Extract the [x, y] coordinate from the center of the cell holding the provided text.  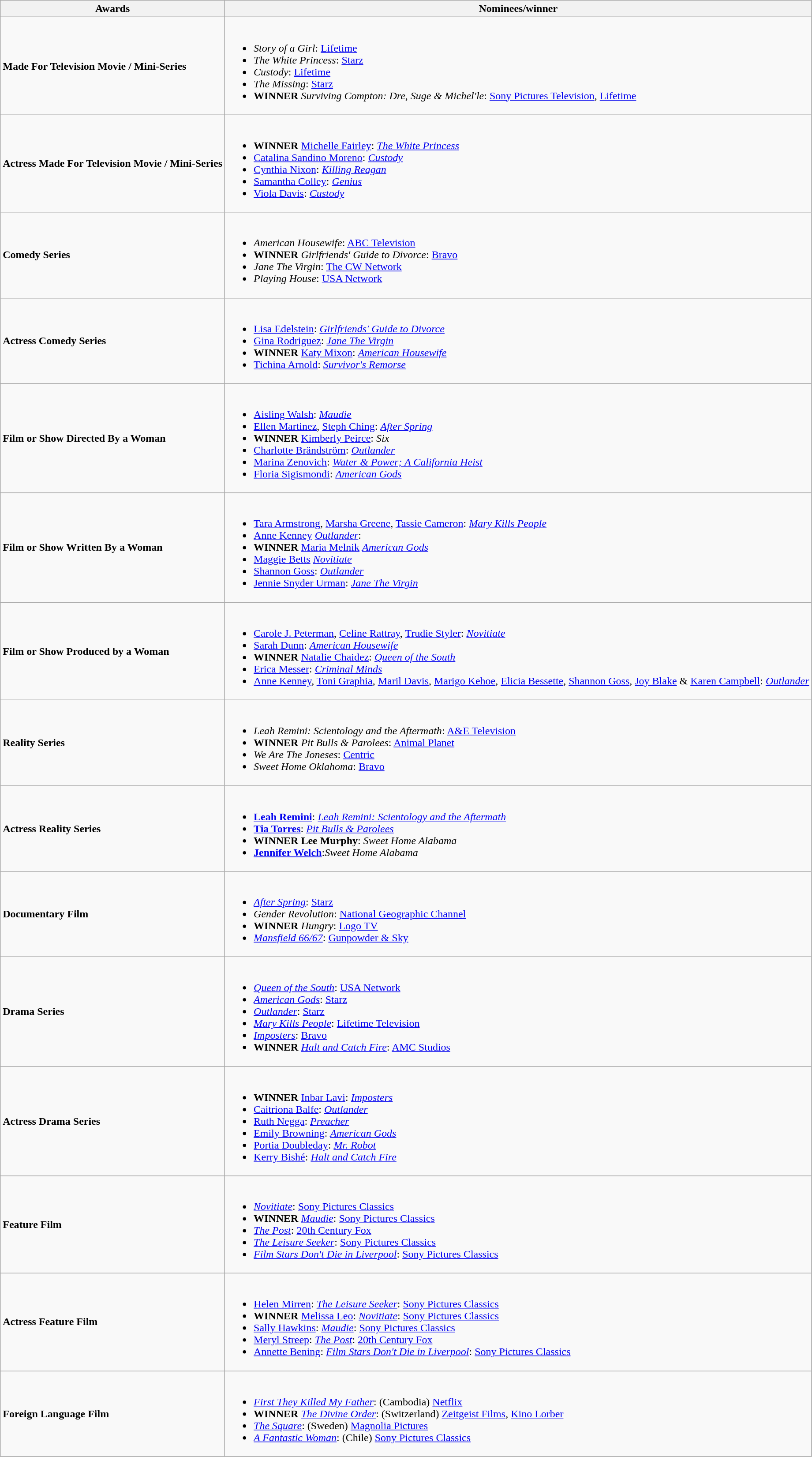
Actress Drama Series [113, 1121]
Actress Reality Series [113, 828]
Actress Made For Television Movie / Mini-Series [113, 163]
Awards [113, 9]
Drama Series [113, 1011]
Feature Film [113, 1225]
After Spring: StarzGender Revolution: National Geographic ChannelWINNER Hungry: Logo TVMansfield 66/67: Gunpowder & Sky [519, 914]
Documentary Film [113, 914]
Film or Show Directed By a Woman [113, 438]
WINNER Michelle Fairley: The White PrincessCatalina Sandino Moreno: CustodyCynthia Nixon: Killing ReaganSamantha Colley: GeniusViola Davis: Custody [519, 163]
Reality Series [113, 743]
Actress Feature Film [113, 1322]
American Housewife: ABC TelevisionWINNER Girlfriends' Guide to Divorce: BravoJane The Virgin: The CW NetworkPlaying House: USA Network [519, 255]
Made For Television Movie / Mini-Series [113, 66]
Actress Comedy Series [113, 341]
Comedy Series [113, 255]
Foreign Language Film [113, 1414]
Nominees/winner [519, 9]
Lisa Edelstein: Girlfriends' Guide to DivorceGina Rodriguez: Jane The VirginWINNER Katy Mixon: American HousewifeTichina Arnold: Survivor's Remorse [519, 341]
Film or Show Produced by a Woman [113, 651]
Film or Show Written By a Woman [113, 548]
